Search for the cell housing the specified text and yield its [X, Y] center coordinate. 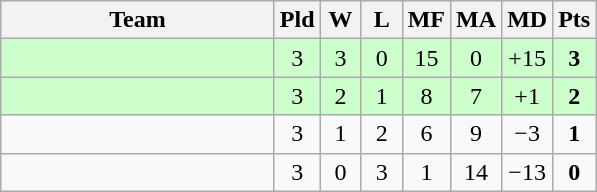
MA [476, 20]
W [340, 20]
+15 [528, 58]
8 [426, 96]
9 [476, 134]
Pts [574, 20]
15 [426, 58]
Pld [297, 20]
−13 [528, 172]
+1 [528, 96]
−3 [528, 134]
6 [426, 134]
14 [476, 172]
Team [138, 20]
MD [528, 20]
L [382, 20]
7 [476, 96]
MF [426, 20]
